Extract the (X, Y) coordinate from the center of the cell holding the provided text.  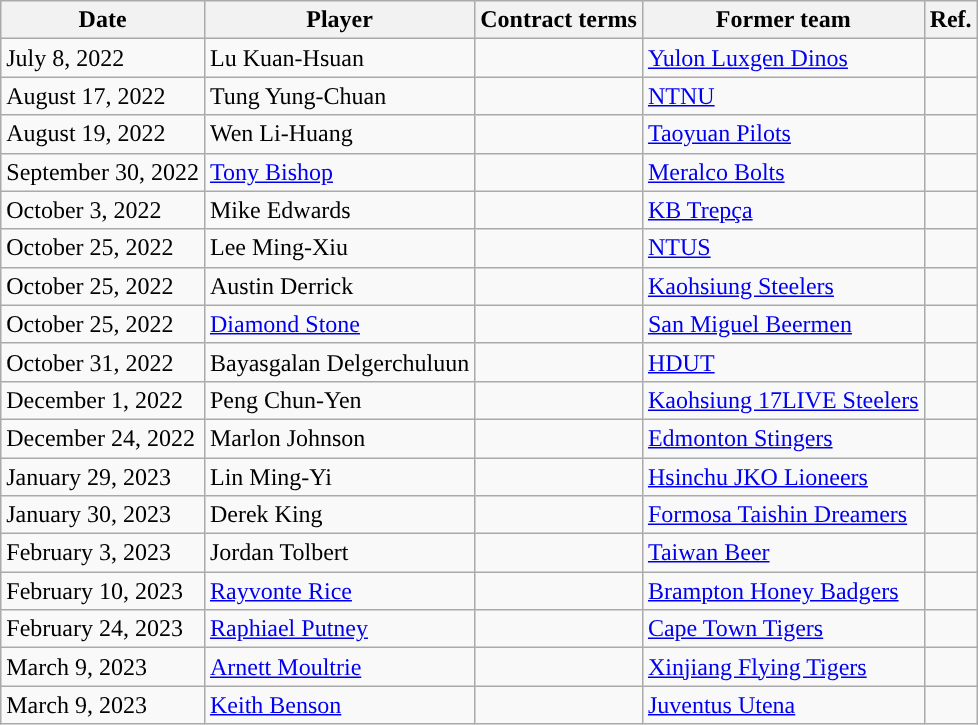
January 29, 2023 (103, 477)
Date (103, 20)
Tony Bishop (339, 172)
September 30, 2022 (103, 172)
January 30, 2023 (103, 515)
February 24, 2023 (103, 629)
Xinjiang Flying Tigers (783, 667)
Juventus Utena (783, 705)
Ref. (950, 20)
Lin Ming-Yi (339, 477)
Keith Benson (339, 705)
December 24, 2022 (103, 438)
August 19, 2022 (103, 134)
August 17, 2022 (103, 96)
Brampton Honey Badgers (783, 591)
December 1, 2022 (103, 400)
Meralco Bolts (783, 172)
July 8, 2022 (103, 58)
Arnett Moultrie (339, 667)
Lee Ming-Xiu (339, 248)
Marlon Johnson (339, 438)
Wen Li-Huang (339, 134)
San Miguel Beermen (783, 324)
Mike Edwards (339, 210)
Kaohsiung 17LIVE Steelers (783, 400)
Raphiael Putney (339, 629)
February 10, 2023 (103, 591)
Player (339, 20)
Jordan Tolbert (339, 553)
NTUS (783, 248)
Tung Yung-Chuan (339, 96)
Hsinchu JKO Lioneers (783, 477)
Formosa Taishin Dreamers (783, 515)
Derek King (339, 515)
Kaohsiung Steelers (783, 286)
HDUT (783, 362)
Peng Chun-Yen (339, 400)
NTNU (783, 96)
Diamond Stone (339, 324)
Contract terms (559, 20)
Edmonton Stingers (783, 438)
October 31, 2022 (103, 362)
Austin Derrick (339, 286)
February 3, 2023 (103, 553)
Former team (783, 20)
Bayasgalan Delgerchuluun (339, 362)
Taoyuan Pilots (783, 134)
Lu Kuan-Hsuan (339, 58)
October 3, 2022 (103, 210)
KB Trepça (783, 210)
Yulon Luxgen Dinos (783, 58)
Rayvonte Rice (339, 591)
Taiwan Beer (783, 553)
Cape Town Tigers (783, 629)
